From the cell containing the given text, extract its center point as (x, y) coordinate. 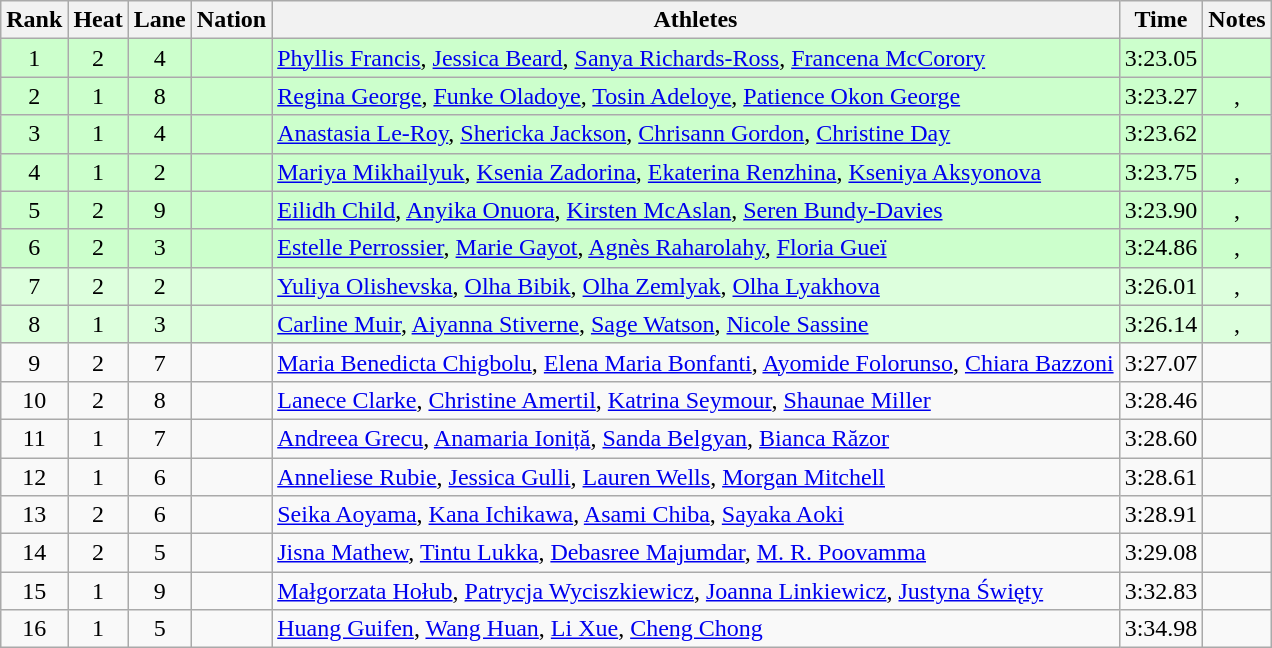
3:24.86 (1161, 248)
11 (34, 438)
Carline Muir, Aiyanna Stiverne, Sage Watson, Nicole Sassine (696, 324)
13 (34, 515)
3:32.83 (1161, 591)
Mariya Mikhailyuk, Ksenia Zadorina, Ekaterina Renzhina, Kseniya Aksyonova (696, 172)
Jisna Mathew, Tintu Lukka, Debasree Majumdar, M. R. Poovamma (696, 553)
14 (34, 553)
Lane (160, 20)
3:23.62 (1161, 134)
Phyllis Francis, Jessica Beard, Sanya Richards-Ross, Francena McCorory (696, 58)
3:34.98 (1161, 629)
Małgorzata Hołub, Patrycja Wyciszkiewicz, Joanna Linkiewicz, Justyna Święty (696, 591)
15 (34, 591)
16 (34, 629)
3:29.08 (1161, 553)
Regina George, Funke Oladoye, Tosin Adeloye, Patience Okon George (696, 96)
12 (34, 477)
Nation (231, 20)
3:26.14 (1161, 324)
3:28.60 (1161, 438)
3:26.01 (1161, 286)
Andreea Grecu, Anamaria Ioniță, Sanda Belgyan, Bianca Răzor (696, 438)
3:28.61 (1161, 477)
3:27.07 (1161, 362)
Time (1161, 20)
Anastasia Le-Roy, Shericka Jackson, Chrisann Gordon, Christine Day (696, 134)
Seika Aoyama, Kana Ichikawa, Asami Chiba, Sayaka Aoki (696, 515)
3:23.27 (1161, 96)
Athletes (696, 20)
Yuliya Olishevska, Olha Bibik, Olha Zemlyak, Olha Lyakhova (696, 286)
Estelle Perrossier, Marie Gayot, Agnès Raharolahy, Floria Gueï (696, 248)
Notes (1237, 20)
3:23.05 (1161, 58)
10 (34, 400)
Rank (34, 20)
Eilidh Child, Anyika Onuora, Kirsten McAslan, Seren Bundy-Davies (696, 210)
Heat (98, 20)
Huang Guifen, Wang Huan, Li Xue, Cheng Chong (696, 629)
Anneliese Rubie, Jessica Gulli, Lauren Wells, Morgan Mitchell (696, 477)
Maria Benedicta Chigbolu, Elena Maria Bonfanti, Ayomide Folorunso, Chiara Bazzoni (696, 362)
3:23.90 (1161, 210)
3:28.46 (1161, 400)
3:23.75 (1161, 172)
Lanece Clarke, Christine Amertil, Katrina Seymour, Shaunae Miller (696, 400)
3:28.91 (1161, 515)
